Return [X, Y] of the center of cell containing provided text 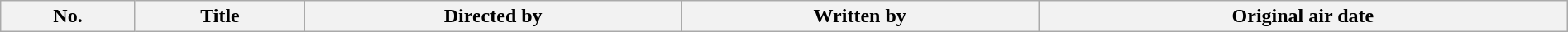
Written by [860, 16]
Original air date [1303, 16]
No. [68, 16]
Directed by [493, 16]
Title [220, 16]
